Return [x, y] of the center of cell containing provided text 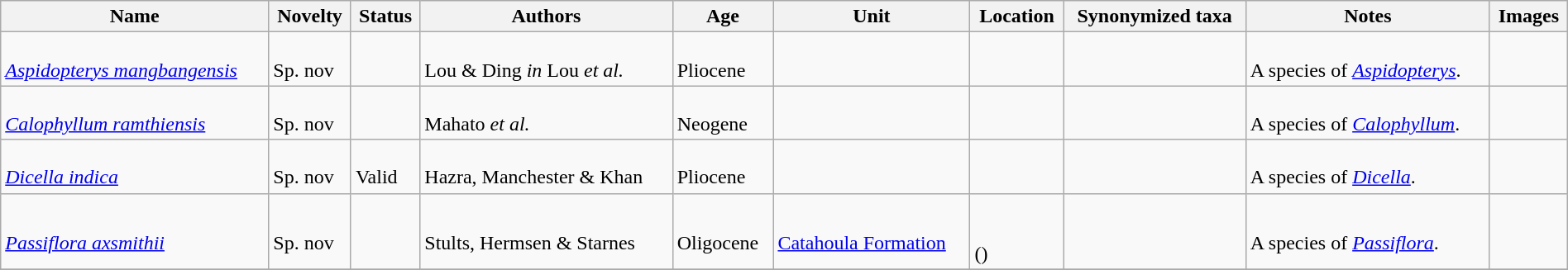
Location [1017, 17]
Novelty [310, 17]
Age [723, 17]
Catahoula Formation [872, 231]
Unit [872, 17]
Aspidopterys mangbangensis [135, 59]
Stults, Hermsen & Starnes [546, 231]
Neogene [723, 112]
A species of Passiflora. [1368, 231]
Passiflora axsmithii [135, 231]
Status [385, 17]
Synonymized taxa [1154, 17]
() [1017, 231]
Calophyllum ramthiensis [135, 112]
Hazra, Manchester & Khan [546, 167]
Notes [1368, 17]
A species of Aspidopterys. [1368, 59]
Mahato et al. [546, 112]
Authors [546, 17]
A species of Dicella. [1368, 167]
Dicella indica [135, 167]
Valid [385, 167]
Lou & Ding in Lou et al. [546, 59]
A species of Calophyllum. [1368, 112]
Images [1528, 17]
Name [135, 17]
Oligocene [723, 231]
